Provide the (X, Y) coordinate of the cell's center where the given text is located.  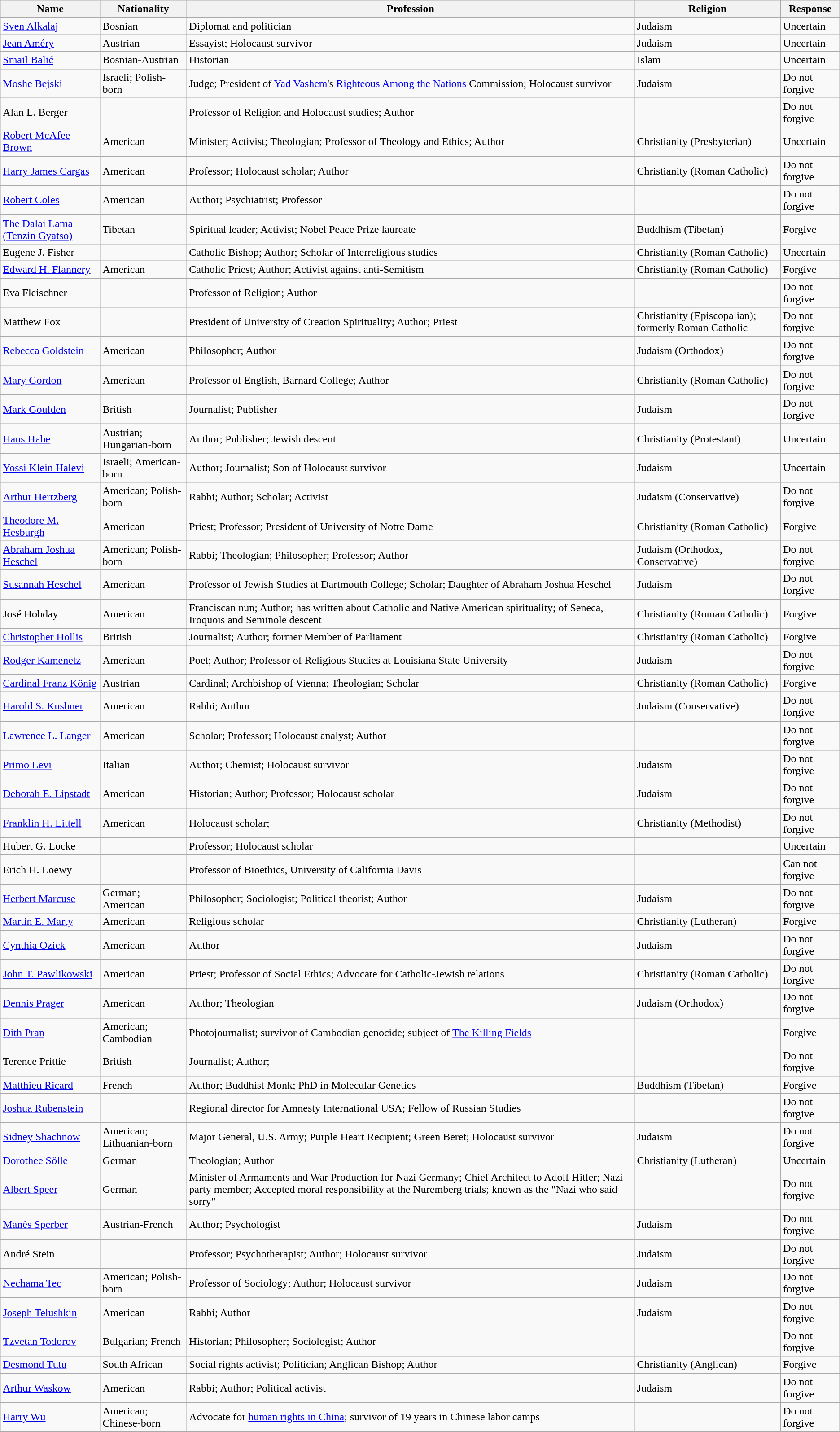
Christopher Hollis (50, 637)
Sidney Shachnow (50, 1137)
Hubert G. Locke (50, 846)
Professor of Sociology; Author; Holocaust survivor (411, 1283)
Author; Journalist; Son of Holocaust survivor (411, 468)
Dith Pran (50, 1032)
Judge; President of Yad Vashem's Righteous Among the Nations Commission; Holocaust survivor (411, 83)
Professor of Bioethics, University of California Davis (411, 870)
Historian; Author; Professor; Holocaust scholar (411, 794)
Sven Alkalaj (50, 26)
Italian (144, 765)
Author; Psychologist (411, 1225)
Minister; Activist; Theologian; Professor of Theology and Ethics; Author (411, 142)
American; Lithuanian-born (144, 1137)
South African (144, 1365)
Author; Buddhist Monk; PhD in Molecular Genetics (411, 1085)
Bosnian (144, 26)
Terence Prittie (50, 1062)
Primo Levi (50, 765)
Erich H. Loewy (50, 870)
President of University of Creation Spirituality; Author; Priest (411, 322)
Smail Balić (50, 60)
Christianity (Anglican) (708, 1365)
Rabbi; Author; Scholar; Activist (411, 497)
Austrian; Hungarian-born (144, 439)
Essayist; Holocaust survivor (411, 43)
Historian (411, 60)
Jean Améry (50, 43)
Religious scholar (411, 922)
Theodore M. Hesburgh (50, 526)
Islam (708, 60)
Eugene J. Fisher (50, 252)
Diplomat and politician (411, 26)
Professor; Holocaust scholar (411, 846)
Martin E. Marty (50, 922)
Christianity (Methodist) (708, 823)
Rodger Kamenetz (50, 660)
Cynthia Ozick (50, 945)
Name (50, 9)
Cardinal Franz König (50, 683)
Journalist; Publisher (411, 409)
Arthur Waskow (50, 1388)
Matthieu Ricard (50, 1085)
Christianity (Presbyterian) (708, 142)
Professor of Religion; Author (411, 293)
Photojournalist; survivor of Cambodian genocide; subject of The Killing Fields (411, 1032)
Matthew Fox (50, 322)
Professor of Religion and Holocaust studies; Author (411, 112)
Spiritual leader; Activist; Nobel Peace Prize laureate (411, 229)
John T. Pawlikowski (50, 974)
Professor of English, Barnard College; Author (411, 381)
Joseph Telushkin (50, 1312)
Professor of Jewish Studies at Dartmouth College; Scholar; Daughter of Abraham Joshua Heschel (411, 584)
Catholic Priest; Author; Activist against anti-Semitism (411, 269)
Abraham Joshua Heschel (50, 556)
American; Chinese-born (144, 1417)
Philosopher; Sociologist; Political theorist; Author (411, 898)
Cardinal; Archbishop of Vienna; Theologian; Scholar (411, 683)
Social rights activist; Politician; Anglican Bishop; Author (411, 1365)
Yossi Klein Halevi (50, 468)
Professor; Psychotherapist; Author; Holocaust survivor (411, 1254)
Author; Chemist; Holocaust survivor (411, 765)
Arthur Hertzberg (50, 497)
Poet; Author; Professor of Religious Studies at Louisiana State University (411, 660)
Mary Gordon (50, 381)
Austrian-French (144, 1225)
Dorothee Sölle (50, 1160)
Journalist; Author; (411, 1062)
Lawrence L. Langer (50, 735)
Robert Coles (50, 200)
Rabbi; Theologian; Philosopher; Professor; Author (411, 556)
Bulgarian; French (144, 1342)
José Hobday (50, 614)
Rebecca Goldstein (50, 351)
Nechama Tec (50, 1283)
Journalist; Author; former Member of Parliament (411, 637)
American; Cambodian (144, 1032)
Priest; Professor; President of University of Notre Dame (411, 526)
Dennis Prager (50, 1003)
Hans Habe (50, 439)
Christianity (Episcopalian); formerly Roman Catholic (708, 322)
Nationality (144, 9)
Harry Wu (50, 1417)
Scholar; Professor; Holocaust analyst; Author (411, 735)
Judaism (Orthodox, Conservative) (708, 556)
Can not forgive (810, 870)
Franciscan nun; Author; has written about Catholic and Native American spirituality; of Seneca, Iroquois and Seminole descent (411, 614)
Holocaust scholar; (411, 823)
Robert McAfee Brown (50, 142)
Theologian; Author (411, 1160)
Regional director for Amnesty International USA; Fellow of Russian Studies (411, 1108)
Religion (708, 9)
André Stein (50, 1254)
Manès Sperber (50, 1225)
Israeli; American-born (144, 468)
Profession (411, 9)
Professor; Holocaust scholar; Author (411, 171)
Philosopher; Author (411, 351)
Christianity (Protestant) (708, 439)
The Dalai Lama (Tenzin Gyatso) (50, 229)
Desmond Tutu (50, 1365)
Tzvetan Todorov (50, 1342)
Israeli; Polish-born (144, 83)
Rabbi; Author; Political activist (411, 1388)
Bosnian-Austrian (144, 60)
Tibetan (144, 229)
Advocate for human rights in China; survivor of 19 years in Chinese labor camps (411, 1417)
Joshua Rubenstein (50, 1108)
Albert Speer (50, 1190)
German; American (144, 898)
Franklin H. Littell (50, 823)
Harold S. Kushner (50, 706)
Author (411, 945)
Harry James Cargas (50, 171)
Author; Theologian (411, 1003)
Author; Publisher; Jewish descent (411, 439)
Mark Goulden (50, 409)
Priest; Professor of Social Ethics; Advocate for Catholic-Jewish relations (411, 974)
Catholic Bishop; Author; Scholar of Interreligious studies (411, 252)
French (144, 1085)
Herbert Marcuse (50, 898)
Response (810, 9)
Eva Fleischner (50, 293)
Historian; Philosopher; Sociologist; Author (411, 1342)
Author; Psychiatrist; Professor (411, 200)
Major General, U.S. Army; Purple Heart Recipient; Green Beret; Holocaust survivor (411, 1137)
Alan L. Berger (50, 112)
Edward H. Flannery (50, 269)
Susannah Heschel (50, 584)
Deborah E. Lipstadt (50, 794)
Moshe Bejski (50, 83)
